Return [X, Y] of the center of cell containing provided text 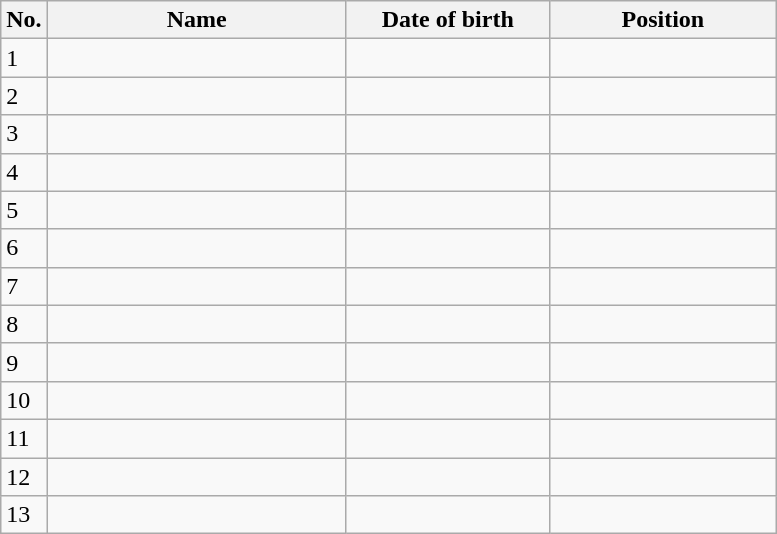
11 [24, 438]
6 [24, 248]
9 [24, 362]
1 [24, 58]
No. [24, 20]
8 [24, 324]
4 [24, 172]
5 [24, 210]
3 [24, 134]
Name [196, 20]
7 [24, 286]
12 [24, 477]
10 [24, 400]
13 [24, 515]
Date of birth [448, 20]
Position [662, 20]
2 [24, 96]
